Output the [x, y] coordinate of the center of the cell containing the given text.  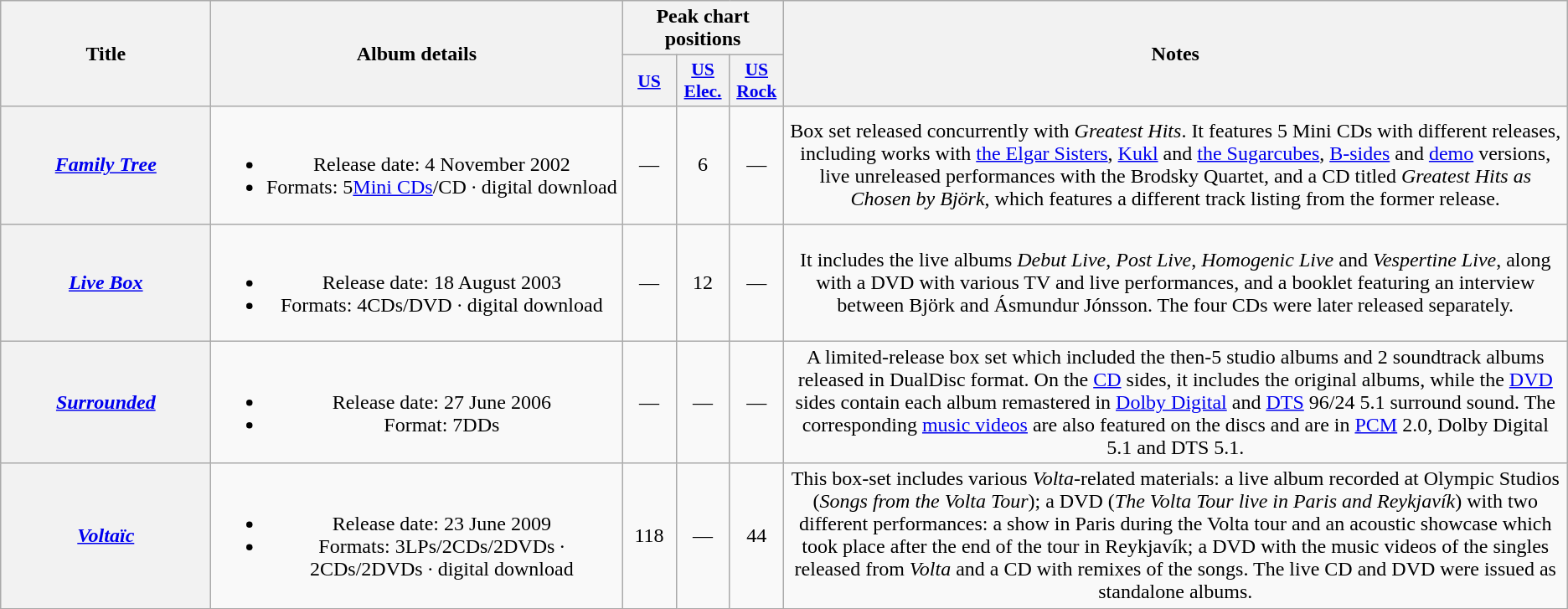
Release date: 23 June 2009Formats: 3LPs/2CDs/2DVDs · 2CDs/2DVDs · digital download [417, 536]
USRock [756, 80]
Live Box [106, 282]
Album details [417, 54]
Peak chart positions [703, 28]
Notes [1175, 54]
Title [106, 54]
Release date: 27 June 2006Format: 7DDs [417, 402]
Release date: 18 August 2003Formats: 4CDs/DVD · digital download [417, 282]
Surrounded [106, 402]
USElec. [703, 80]
12 [703, 282]
US [649, 80]
Family Tree [106, 165]
Voltaïc [106, 536]
Release date: 4 November 2002Formats: 5Mini CDs/CD · digital download [417, 165]
6 [703, 165]
44 [756, 536]
118 [649, 536]
